Search for the cell housing the specified text and yield its [x, y] center coordinate. 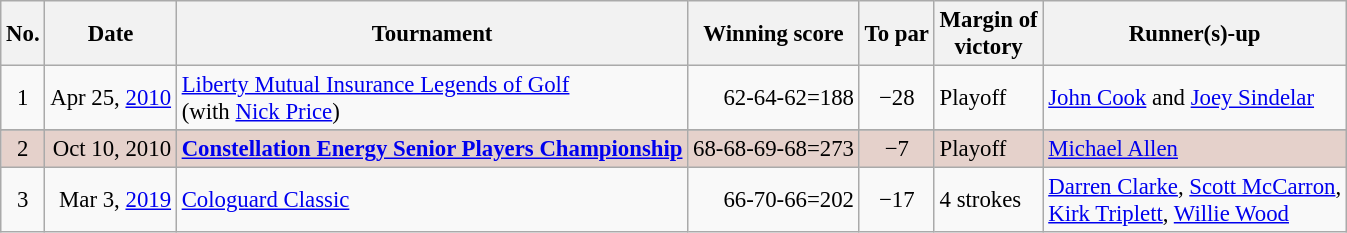
1 [23, 98]
Margin ofvictory [988, 34]
−7 [896, 149]
2 [23, 149]
To par [896, 34]
No. [23, 34]
66-70-66=202 [774, 200]
Date [110, 34]
68-68-69-68=273 [774, 149]
Mar 3, 2019 [110, 200]
Winning score [774, 34]
Constellation Energy Senior Players Championship [432, 149]
62-64-62=188 [774, 98]
Liberty Mutual Insurance Legends of Golf(with Nick Price) [432, 98]
3 [23, 200]
Tournament [432, 34]
Cologuard Classic [432, 200]
−17 [896, 200]
Michael Allen [1195, 149]
Darren Clarke, Scott McCarron, Kirk Triplett, Willie Wood [1195, 200]
4 strokes [988, 200]
−28 [896, 98]
Runner(s)-up [1195, 34]
Apr 25, 2010 [110, 98]
Oct 10, 2010 [110, 149]
John Cook and Joey Sindelar [1195, 98]
